From the cell containing the given text, extract its center point as [X, Y] coordinate. 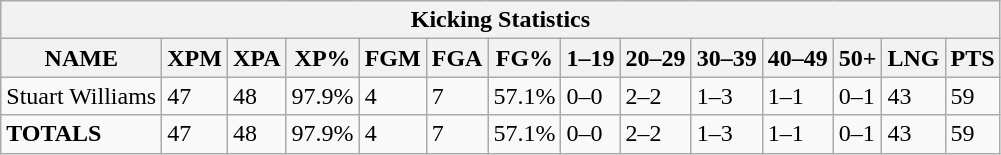
FG% [524, 58]
XPM [195, 58]
30–39 [726, 58]
TOTALS [82, 134]
LNG [914, 58]
FGM [392, 58]
NAME [82, 58]
1–19 [590, 58]
Stuart Williams [82, 96]
50+ [858, 58]
FGA [457, 58]
PTS [972, 58]
XP% [322, 58]
XPA [256, 58]
40–49 [798, 58]
Kicking Statistics [500, 20]
20–29 [656, 58]
